Capture the cell that displays the provided text and extract its (X, Y) central coordinate. 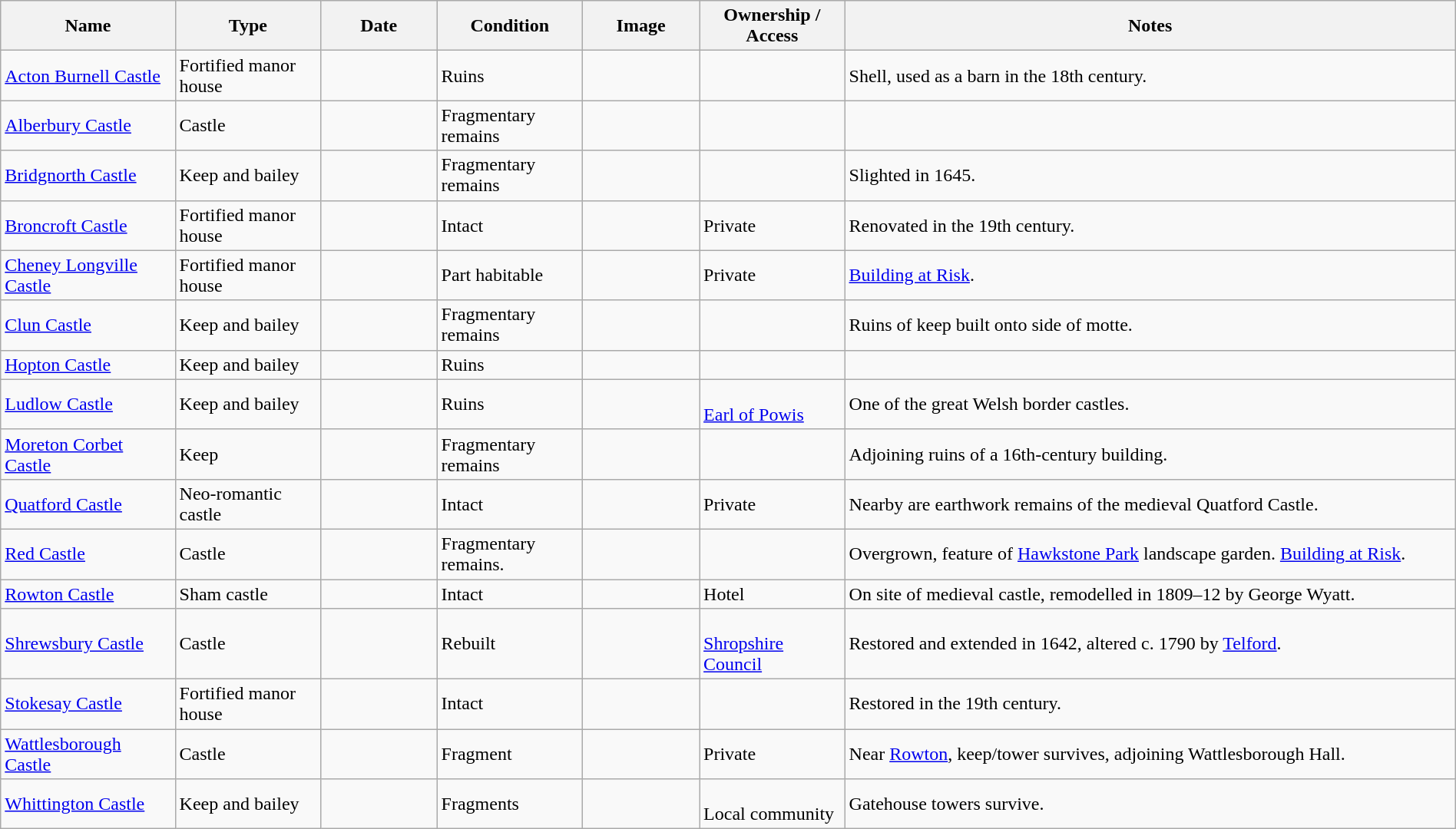
Wattlesborough Castle (88, 754)
Cheney Longville Castle (88, 275)
Overgrown, feature of Hawkstone Park landscape garden. Building at Risk. (1150, 554)
Whittington Castle (88, 804)
Broncroft Castle (88, 226)
Acton Burnell Castle (88, 75)
Nearby are earthwork remains of the medieval Quatford Castle. (1150, 504)
Bridgnorth Castle (88, 175)
Fragment (510, 754)
Rebuilt (510, 644)
Clun Castle (88, 325)
Shell, used as a barn in the 18th century. (1150, 75)
Hopton Castle (88, 365)
Restored and extended in 1642, altered c. 1790 by Telford. (1150, 644)
Stokesay Castle (88, 705)
Ruins of keep built onto side of motte. (1150, 325)
Ownership / Access (773, 26)
Notes (1150, 26)
Name (88, 26)
Shropshire Council (773, 644)
Quatford Castle (88, 504)
Sham castle (247, 593)
Shrewsbury Castle (88, 644)
Condition (510, 26)
Building at Risk. (1150, 275)
Keep (247, 454)
Fragmentary remains. (510, 554)
Restored in the 19th century. (1150, 705)
Red Castle (88, 554)
On site of medieval castle, remodelled in 1809–12 by George Wyatt. (1150, 593)
Rowton Castle (88, 593)
Gatehouse towers survive. (1150, 804)
Adjoining ruins of a 16th-century building. (1150, 454)
Type (247, 26)
Near Rowton, keep/tower survives, adjoining Wattlesborough Hall. (1150, 754)
Moreton Corbet Castle (88, 454)
Earl of Powis (773, 404)
Local community (773, 804)
Neo-romantic castle (247, 504)
Renovated in the 19th century. (1150, 226)
Hotel (773, 593)
One of the great Welsh border castles. (1150, 404)
Date (379, 26)
Part habitable (510, 275)
Alberbury Castle (88, 126)
Slighted in 1645. (1150, 175)
Ludlow Castle (88, 404)
Image (641, 26)
Fragments (510, 804)
